For the text-containing cell, return its midpoint in (x, y) coordinate format. 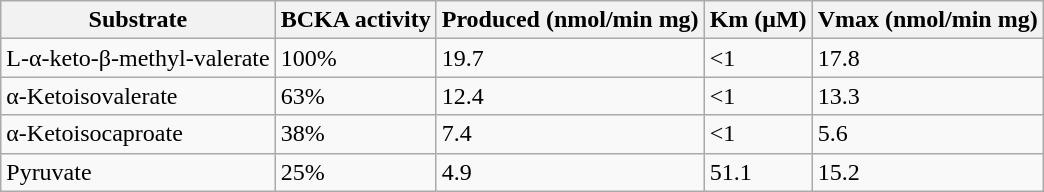
51.1 (758, 172)
Substrate (138, 20)
25% (356, 172)
38% (356, 134)
Vmax (nmol/min mg) (928, 20)
Pyruvate (138, 172)
100% (356, 58)
15.2 (928, 172)
12.4 (570, 96)
63% (356, 96)
5.6 (928, 134)
BCKA activity (356, 20)
17.8 (928, 58)
α-Ketoisocaproate (138, 134)
Km (μM) (758, 20)
19.7 (570, 58)
α-Ketoisovalerate (138, 96)
13.3 (928, 96)
L-α-keto-β-methyl-valerate (138, 58)
4.9 (570, 172)
7.4 (570, 134)
Produced (nmol/min mg) (570, 20)
